Search for the cell housing the specified text and yield its (x, y) center coordinate. 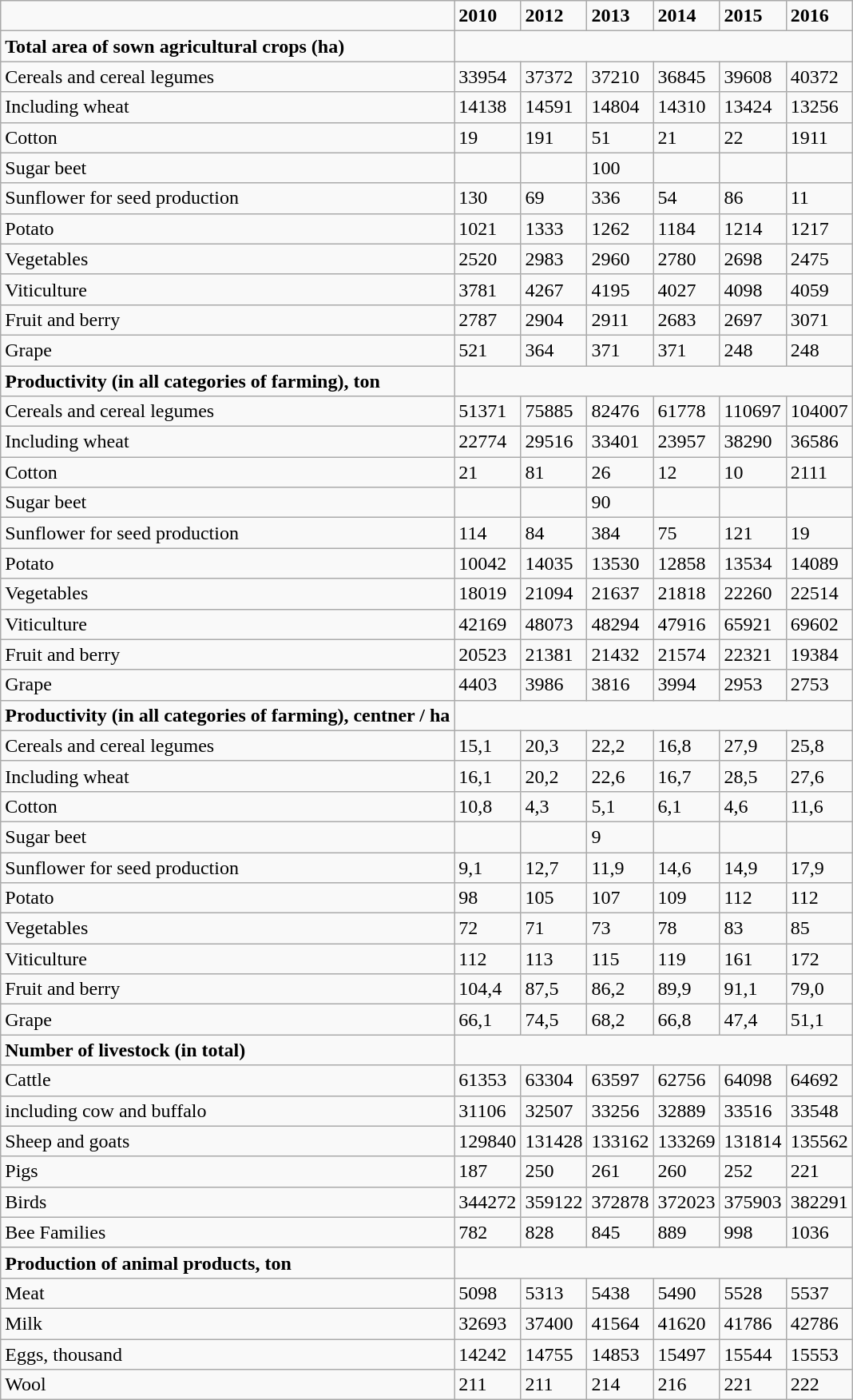
51,1 (819, 1020)
372878 (620, 1202)
131428 (554, 1141)
3781 (487, 289)
187 (487, 1171)
63597 (620, 1080)
1262 (620, 229)
2960 (620, 259)
73 (620, 929)
521 (487, 350)
78 (687, 929)
11,6 (819, 806)
41620 (687, 1323)
83 (752, 929)
14035 (554, 563)
22,6 (620, 776)
2475 (819, 259)
260 (687, 1171)
47,4 (752, 1020)
42169 (487, 624)
37372 (554, 77)
375903 (752, 1202)
Productivity (in all categories of farming), centner / ha (228, 715)
Meat (228, 1293)
104007 (819, 412)
14853 (620, 1354)
2697 (752, 320)
54 (687, 198)
86 (752, 198)
845 (620, 1232)
3994 (687, 685)
41786 (752, 1323)
64098 (752, 1080)
27,6 (819, 776)
12,7 (554, 867)
2983 (554, 259)
11 (819, 198)
21094 (554, 594)
3816 (620, 685)
32889 (687, 1111)
Eggs, thousand (228, 1354)
5438 (620, 1293)
216 (687, 1385)
1021 (487, 229)
12858 (687, 563)
104,4 (487, 989)
2016 (819, 16)
22321 (752, 654)
119 (687, 959)
63304 (554, 1080)
Pigs (228, 1171)
109 (687, 898)
131814 (752, 1141)
71 (554, 929)
37400 (554, 1323)
38290 (752, 442)
64692 (819, 1080)
4267 (554, 289)
61353 (487, 1080)
14755 (554, 1354)
82476 (620, 412)
32507 (554, 1111)
2911 (620, 320)
Bee Families (228, 1232)
107 (620, 898)
3986 (554, 685)
36845 (687, 77)
121 (752, 533)
Cattle (228, 1080)
4059 (819, 289)
17,9 (819, 867)
14,9 (752, 867)
5528 (752, 1293)
9 (620, 837)
14138 (487, 107)
16,1 (487, 776)
22,2 (620, 746)
75885 (554, 412)
5098 (487, 1293)
20,2 (554, 776)
36586 (819, 442)
889 (687, 1232)
4,3 (554, 806)
14591 (554, 107)
828 (554, 1232)
4098 (752, 289)
61778 (687, 412)
10,8 (487, 806)
1036 (819, 1232)
41564 (620, 1323)
252 (752, 1171)
Production of animal products, ton (228, 1263)
998 (752, 1232)
261 (620, 1171)
14804 (620, 107)
2014 (687, 16)
98 (487, 898)
Sheep and goats (228, 1141)
4,6 (752, 806)
3071 (819, 320)
16,8 (687, 746)
2787 (487, 320)
214 (620, 1385)
1911 (819, 137)
384 (620, 533)
222 (819, 1385)
105 (554, 898)
62756 (687, 1080)
14,6 (687, 867)
114 (487, 533)
2111 (819, 472)
22774 (487, 442)
39608 (752, 77)
6,1 (687, 806)
10 (752, 472)
359122 (554, 1202)
110697 (752, 412)
13256 (819, 107)
2015 (752, 16)
14310 (687, 107)
2683 (687, 320)
66,8 (687, 1020)
5313 (554, 1293)
28,5 (752, 776)
40372 (819, 77)
Total area of sown agricultural crops (ha) (228, 46)
5490 (687, 1293)
2780 (687, 259)
344272 (487, 1202)
89,9 (687, 989)
79,0 (819, 989)
Number of livestock (in total) (228, 1050)
2953 (752, 685)
11,9 (620, 867)
37210 (620, 77)
364 (554, 350)
13534 (752, 563)
250 (554, 1171)
33954 (487, 77)
133269 (687, 1141)
5,1 (620, 806)
782 (487, 1232)
22 (752, 137)
including cow and buffalo (228, 1111)
48073 (554, 624)
15,1 (487, 746)
129840 (487, 1141)
86,2 (620, 989)
90 (620, 503)
69 (554, 198)
133162 (620, 1141)
51 (620, 137)
12 (687, 472)
14242 (487, 1354)
42786 (819, 1323)
2904 (554, 320)
27,9 (752, 746)
15497 (687, 1354)
33401 (620, 442)
31106 (487, 1111)
4027 (687, 289)
21432 (620, 654)
113 (554, 959)
1214 (752, 229)
84 (554, 533)
21818 (687, 594)
13424 (752, 107)
135562 (819, 1141)
81 (554, 472)
25,8 (819, 746)
20,3 (554, 746)
72 (487, 929)
161 (752, 959)
85 (819, 929)
15553 (819, 1354)
26 (620, 472)
1184 (687, 229)
21637 (620, 594)
1333 (554, 229)
75 (687, 533)
51371 (487, 412)
Productivity (in all categories of farming), ton (228, 381)
29516 (554, 442)
Milk (228, 1323)
191 (554, 137)
20523 (487, 654)
87,5 (554, 989)
130 (487, 198)
47916 (687, 624)
66,1 (487, 1020)
100 (620, 168)
2013 (620, 16)
18019 (487, 594)
21381 (554, 654)
33256 (620, 1111)
2010 (487, 16)
91,1 (752, 989)
14089 (819, 563)
33548 (819, 1111)
4195 (620, 289)
74,5 (554, 1020)
16,7 (687, 776)
33516 (752, 1111)
13530 (620, 563)
Wool (228, 1385)
48294 (620, 624)
15544 (752, 1354)
68,2 (620, 1020)
21574 (687, 654)
65921 (752, 624)
2520 (487, 259)
9,1 (487, 867)
69602 (819, 624)
5537 (819, 1293)
22514 (819, 594)
4403 (487, 685)
172 (819, 959)
Birds (228, 1202)
2012 (554, 16)
10042 (487, 563)
336 (620, 198)
32693 (487, 1323)
2753 (819, 685)
2698 (752, 259)
372023 (687, 1202)
1217 (819, 229)
115 (620, 959)
19384 (819, 654)
23957 (687, 442)
22260 (752, 594)
382291 (819, 1202)
